From the cell containing the given text, extract its center point as (X, Y) coordinate. 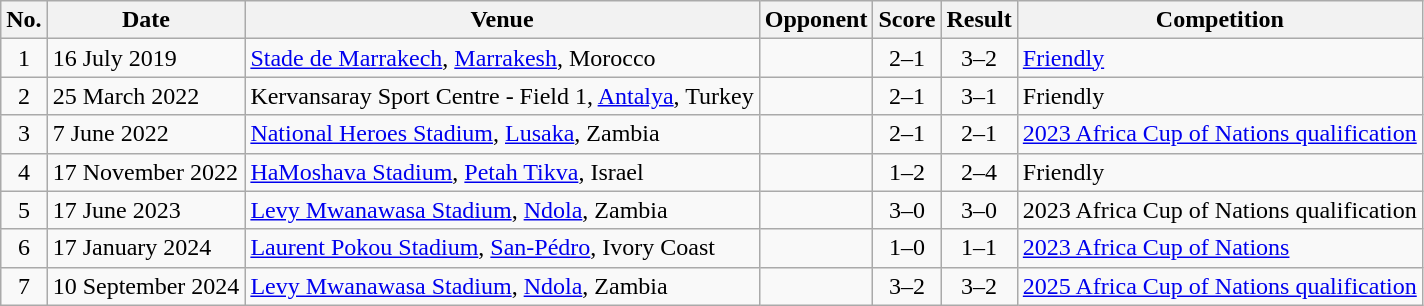
Venue (502, 20)
1–2 (907, 172)
Stade de Marrakech, Marrakesh, Morocco (502, 58)
10 September 2024 (146, 286)
HaMoshava Stadium, Petah Tikva, Israel (502, 172)
2025 Africa Cup of Nations qualification (1220, 286)
3 (24, 134)
2–4 (979, 172)
7 June 2022 (146, 134)
1–0 (907, 248)
3–1 (979, 96)
25 March 2022 (146, 96)
Score (907, 20)
No. (24, 20)
2023 Africa Cup of Nations (1220, 248)
1–1 (979, 248)
Date (146, 20)
Laurent Pokou Stadium, San-Pédro, Ivory Coast (502, 248)
National Heroes Stadium, Lusaka, Zambia (502, 134)
17 November 2022 (146, 172)
Competition (1220, 20)
Kervansaray Sport Centre - Field 1, Antalya, Turkey (502, 96)
17 January 2024 (146, 248)
Opponent (816, 20)
17 June 2023 (146, 210)
7 (24, 286)
Result (979, 20)
4 (24, 172)
5 (24, 210)
6 (24, 248)
16 July 2019 (146, 58)
1 (24, 58)
2 (24, 96)
